Search for the cell housing the specified text and yield its (X, Y) center coordinate. 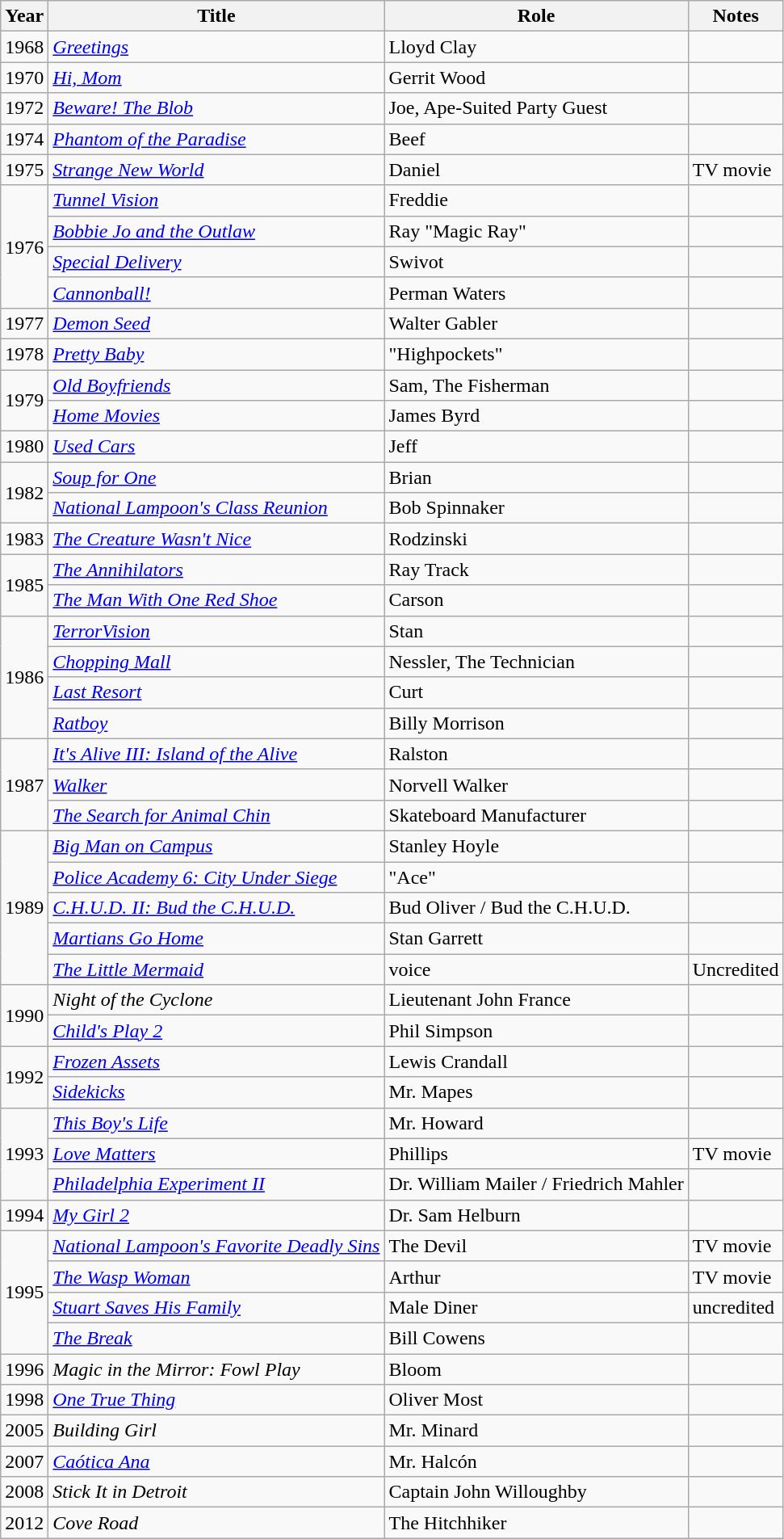
Bob Spinnaker (536, 508)
1986 (24, 677)
1970 (24, 78)
2007 (24, 1461)
Love Matters (216, 1154)
Bloom (536, 1369)
Special Delivery (216, 262)
Stan (536, 631)
1985 (24, 585)
The Break (216, 1338)
Norvell Walker (536, 784)
1976 (24, 246)
Ray Track (536, 570)
Sam, The Fisherman (536, 385)
1975 (24, 170)
1972 (24, 108)
C.H.U.D. II: Bud the C.H.U.D. (216, 908)
uncredited (736, 1307)
Caótica Ana (216, 1461)
Jeff (536, 447)
1978 (24, 354)
Mr. Mapes (536, 1092)
Role (536, 16)
1989 (24, 907)
Walker (216, 784)
1995 (24, 1292)
Night of the Cyclone (216, 1000)
1994 (24, 1215)
Rodzinski (536, 539)
TerrorVision (216, 631)
Ray "Magic Ray" (536, 231)
Tunnel Vision (216, 200)
This Boy's Life (216, 1123)
1996 (24, 1369)
Gerrit Wood (536, 78)
1992 (24, 1077)
Bud Oliver / Bud the C.H.U.D. (536, 908)
Skateboard Manufacturer (536, 815)
Billy Morrison (536, 723)
2005 (24, 1431)
Big Man on Campus (216, 846)
One True Thing (216, 1400)
Uncredited (736, 969)
Captain John Willoughby (536, 1492)
Stick It in Detroit (216, 1492)
Phillips (536, 1154)
Police Academy 6: City Under Siege (216, 877)
Arthur (536, 1276)
Lloyd Clay (536, 47)
Phil Simpson (536, 1031)
Carson (536, 600)
Soup for One (216, 477)
Stanley Hoyle (536, 846)
Curt (536, 692)
National Lampoon's Class Reunion (216, 508)
Greetings (216, 47)
Mr. Halcón (536, 1461)
My Girl 2 (216, 1215)
Martians Go Home (216, 939)
1980 (24, 447)
Title (216, 16)
Daniel (536, 170)
1990 (24, 1015)
Dr. William Mailer / Friedrich Mahler (536, 1184)
Nessler, The Technician (536, 662)
Cannonball! (216, 292)
Lewis Crandall (536, 1062)
voice (536, 969)
2012 (24, 1523)
Beware! The Blob (216, 108)
Perman Waters (536, 292)
Joe, Ape-Suited Party Guest (536, 108)
Frozen Assets (216, 1062)
The Devil (536, 1246)
The Search for Animal Chin (216, 815)
1979 (24, 401)
Strange New World (216, 170)
Hi, Mom (216, 78)
Old Boyfriends (216, 385)
Stan Garrett (536, 939)
1974 (24, 139)
1983 (24, 539)
Mr. Minard (536, 1431)
Stuart Saves His Family (216, 1307)
The Annihilators (216, 570)
1998 (24, 1400)
Dr. Sam Helburn (536, 1215)
Cove Road (216, 1523)
Year (24, 16)
Demon Seed (216, 323)
Ralston (536, 754)
Brian (536, 477)
1987 (24, 784)
"Ace" (536, 877)
Magic in the Mirror: Fowl Play (216, 1369)
2008 (24, 1492)
Phantom of the Paradise (216, 139)
The Little Mermaid (216, 969)
1977 (24, 323)
Bill Cowens (536, 1338)
"Highpockets" (536, 354)
Male Diner (536, 1307)
Philadelphia Experiment II (216, 1184)
Building Girl (216, 1431)
Chopping Mall (216, 662)
1982 (24, 493)
Sidekicks (216, 1092)
Child's Play 2 (216, 1031)
1993 (24, 1154)
The Creature Wasn't Nice (216, 539)
Oliver Most (536, 1400)
1968 (24, 47)
Last Resort (216, 692)
The Wasp Woman (216, 1276)
It's Alive III: Island of the Alive (216, 754)
Beef (536, 139)
James Byrd (536, 416)
The Man With One Red Shoe (216, 600)
National Lampoon's Favorite Deadly Sins (216, 1246)
Ratboy (216, 723)
Mr. Howard (536, 1123)
Walter Gabler (536, 323)
Pretty Baby (216, 354)
Freddie (536, 200)
Swivot (536, 262)
Bobbie Jo and the Outlaw (216, 231)
Lieutenant John France (536, 1000)
Used Cars (216, 447)
The Hitchhiker (536, 1523)
Home Movies (216, 416)
Notes (736, 16)
